For the text-containing cell, return its midpoint in (x, y) coordinate format. 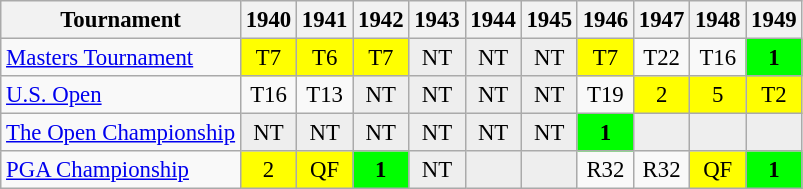
T6 (325, 58)
1940 (268, 20)
T19 (605, 95)
1949 (774, 20)
1946 (605, 20)
T13 (325, 95)
1948 (718, 20)
1941 (325, 20)
T2 (774, 95)
1947 (661, 20)
The Open Championship (121, 133)
1944 (493, 20)
5 (718, 95)
Tournament (121, 20)
PGA Championship (121, 170)
1943 (437, 20)
1945 (549, 20)
T22 (661, 58)
Masters Tournament (121, 58)
U.S. Open (121, 95)
1942 (381, 20)
